Detect which cell encompasses the target text, then output its [X, Y] center coordinate. 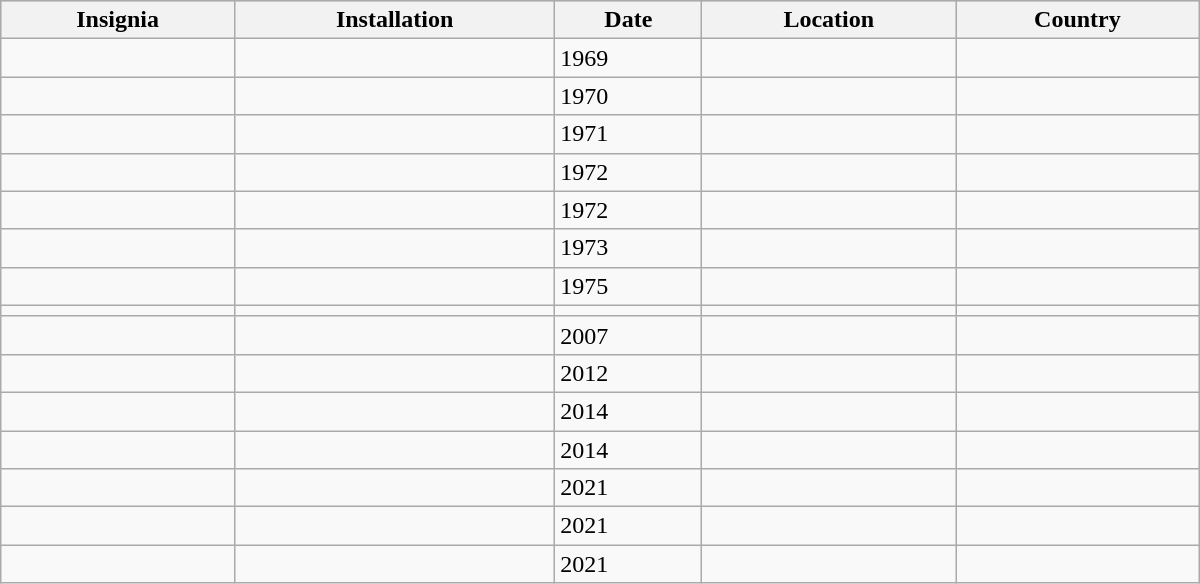
1971 [628, 134]
2012 [628, 373]
Country [1078, 20]
Installation [395, 20]
Insignia [118, 20]
Location [829, 20]
1969 [628, 58]
Date [628, 20]
1970 [628, 96]
2007 [628, 335]
1975 [628, 286]
1973 [628, 248]
